Capture the cell that displays the provided text and extract its (X, Y) central coordinate. 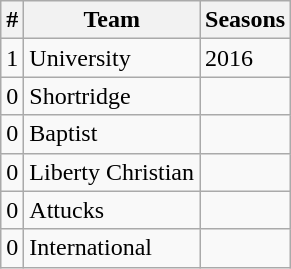
Baptist (112, 134)
2016 (246, 58)
Attucks (112, 210)
Team (112, 20)
Liberty Christian (112, 172)
International (112, 248)
# (12, 20)
1 (12, 58)
Shortridge (112, 96)
University (112, 58)
Seasons (246, 20)
